Pinpoint the cell where the given text exists, returning its [X, Y] midpoint coordinate. 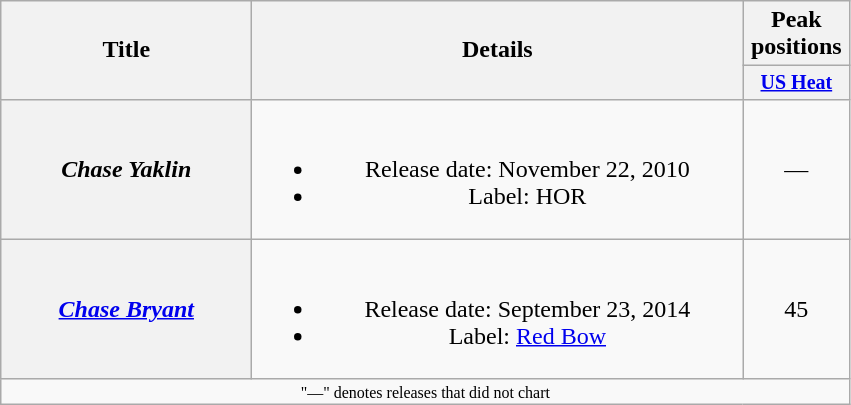
— [796, 169]
US Heat [796, 82]
Details [498, 50]
Chase Bryant [126, 309]
45 [796, 309]
Release date: September 23, 2014Label: Red Bow [498, 309]
Peak positions [796, 34]
"—" denotes releases that did not chart [426, 391]
Release date: November 22, 2010Label: HOR [498, 169]
Chase Yaklin [126, 169]
Title [126, 50]
